From the cell containing the given text, extract its center point as (X, Y) coordinate. 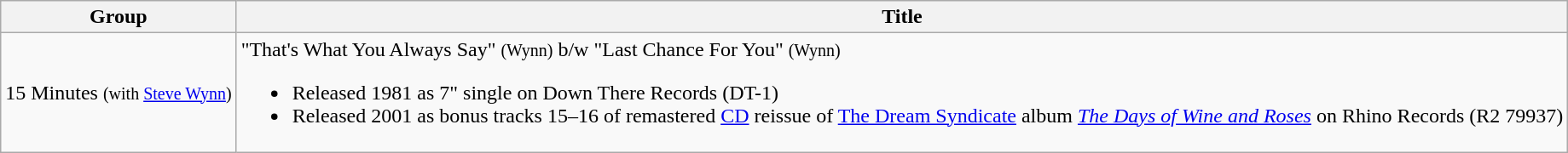
15 Minutes (with Steve Wynn) (119, 93)
Title (902, 17)
Group (119, 17)
